Pinpoint the cell where the given text exists, returning its (X, Y) midpoint coordinate. 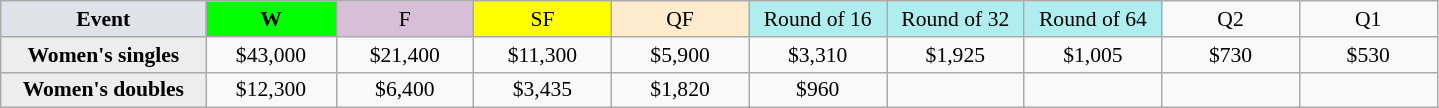
W (271, 19)
QF (680, 19)
F (405, 19)
$12,300 (271, 90)
$11,300 (543, 55)
$530 (1368, 55)
$43,000 (271, 55)
$730 (1231, 55)
SF (543, 19)
Q1 (1368, 19)
Women's singles (104, 55)
Event (104, 19)
Women's doubles (104, 90)
$3,435 (543, 90)
Round of 64 (1093, 19)
Round of 32 (955, 19)
Round of 16 (818, 19)
$960 (818, 90)
$1,005 (1093, 55)
$6,400 (405, 90)
$3,310 (818, 55)
$21,400 (405, 55)
Q2 (1231, 19)
$5,900 (680, 55)
$1,820 (680, 90)
$1,925 (955, 55)
